Provide the (x, y) coordinate of the cell's center where the given text is located.  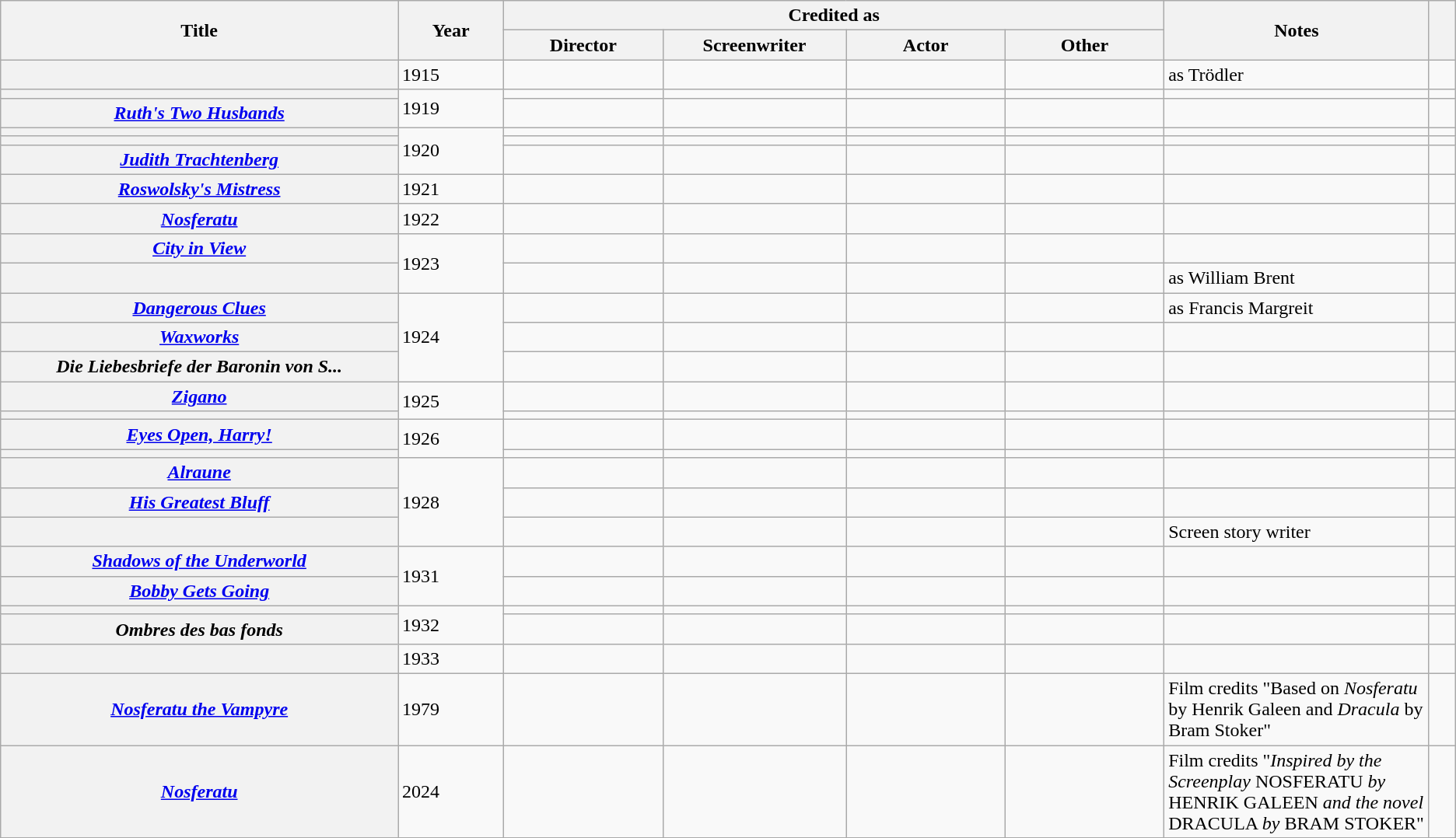
Ombres des bas fonds (199, 629)
1928 (451, 502)
Title (199, 30)
1921 (451, 189)
Ruth's Two Husbands (199, 113)
Credited as (834, 16)
1924 (451, 337)
1926 (451, 438)
1915 (451, 75)
Alraune (199, 473)
Waxworks (199, 337)
Roswolsky's Mistress (199, 189)
His Greatest Bluff (199, 502)
Zigano (199, 396)
Screen story writer (1297, 532)
1925 (451, 401)
Year (451, 30)
Actor (926, 45)
2024 (451, 791)
1979 (451, 709)
Judith Trachtenberg (199, 159)
Director (583, 45)
1932 (451, 625)
as Francis Margreit (1297, 307)
Die Liebesbriefe der Baronin von S... (199, 367)
Screenwriter (754, 45)
Film credits "Inspired by the Screenplay NOSFERATU by HENRIK GALEEN and the novel DRACULA by BRAM STOKER" (1297, 791)
1919 (451, 109)
1922 (451, 218)
as William Brent (1297, 278)
Film credits "Based on Nosferatu by Henrik Galeen and Dracula by Bram Stoker" (1297, 709)
1933 (451, 658)
1920 (451, 151)
Bobby Gets Going (199, 591)
Other (1084, 45)
Nosferatu the Vampyre (199, 709)
1931 (451, 576)
Eyes Open, Harry! (199, 435)
Dangerous Clues (199, 307)
Shadows of the Underworld (199, 561)
City in View (199, 248)
Notes (1297, 30)
as Trödler (1297, 75)
1923 (451, 263)
